Return [X, Y] of the center of cell containing provided text 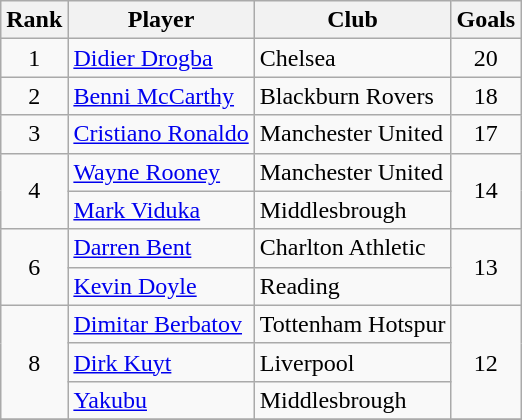
1 [34, 58]
Benni McCarthy [161, 96]
Blackburn Rovers [352, 96]
Dirk Kuyt [161, 362]
Club [352, 20]
Rank [34, 20]
20 [486, 58]
Yakubu [161, 400]
13 [486, 267]
17 [486, 134]
Dimitar Berbatov [161, 324]
4 [34, 191]
Liverpool [352, 362]
Reading [352, 286]
Mark Viduka [161, 210]
Darren Bent [161, 248]
Goals [486, 20]
Tottenham Hotspur [352, 324]
Charlton Athletic [352, 248]
14 [486, 191]
Chelsea [352, 58]
Player [161, 20]
2 [34, 96]
6 [34, 267]
Wayne Rooney [161, 172]
8 [34, 362]
Kevin Doyle [161, 286]
18 [486, 96]
3 [34, 134]
12 [486, 362]
Didier Drogba [161, 58]
Cristiano Ronaldo [161, 134]
